Return the [x, y] coordinate for the center point of the cell that contains the specified text.  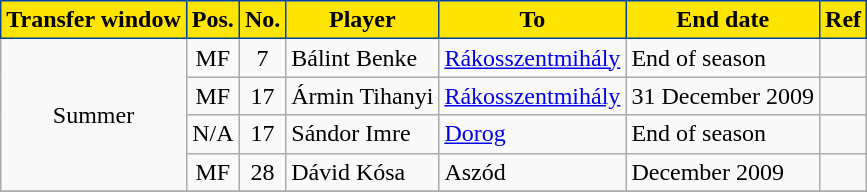
Pos. [212, 20]
No. [262, 20]
28 [262, 172]
December 2009 [723, 172]
To [532, 20]
Transfer window [94, 20]
Ármin Tihanyi [362, 96]
N/A [212, 134]
7 [262, 58]
Aszód [532, 172]
Summer [94, 115]
Player [362, 20]
31 December 2009 [723, 96]
Ref [844, 20]
Dorog [532, 134]
End date [723, 20]
Sándor Imre [362, 134]
Dávid Kósa [362, 172]
Bálint Benke [362, 58]
